Pinpoint the cell where the given text exists, returning its (X, Y) midpoint coordinate. 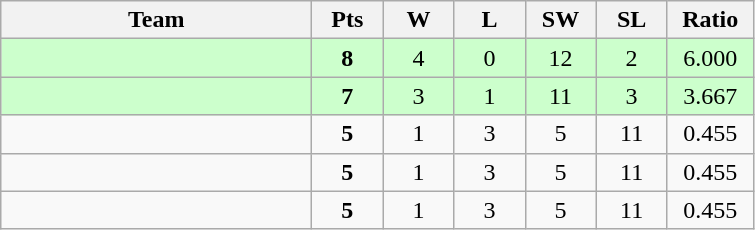
W (418, 20)
0 (490, 58)
SW (560, 20)
8 (348, 58)
SL (632, 20)
L (490, 20)
12 (560, 58)
2 (632, 58)
6.000 (710, 58)
Team (156, 20)
7 (348, 96)
Pts (348, 20)
3.667 (710, 96)
4 (418, 58)
Ratio (710, 20)
